Capture the cell that displays the provided text and extract its [X, Y] central coordinate. 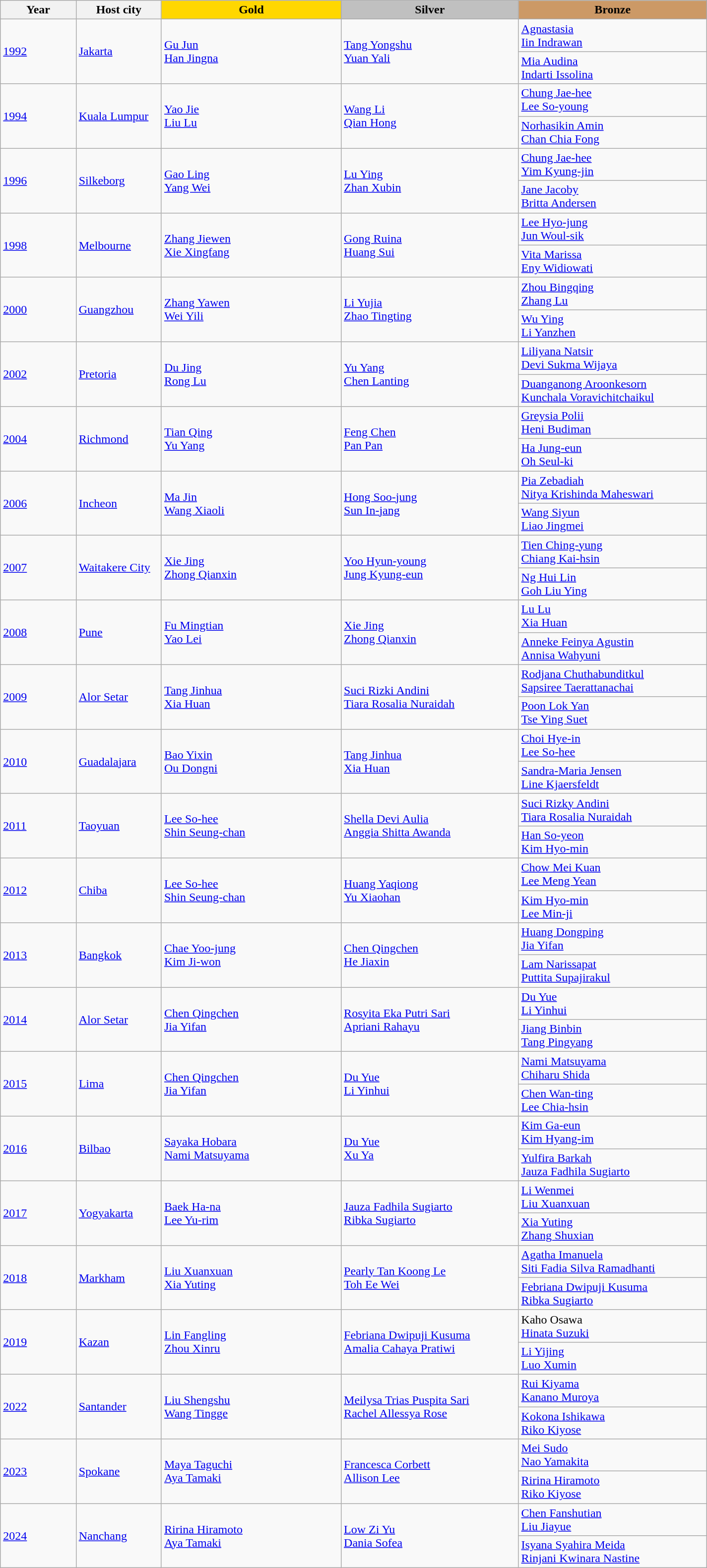
1998 [38, 245]
2010 [38, 761]
Duanganong Aroonkesorn Kunchala Voravichitchaikul [612, 390]
Tang Yongshu Yuan Yali [430, 52]
Lin Fangling Zhou Xinru [251, 1342]
Waitakere City [119, 568]
Kuala Lumpur [119, 116]
Suci Rizki Andini Tiara Rosalia Nuraidah [430, 697]
Lima [119, 1084]
Chung Jae-hee Lee So-young [612, 100]
Chen Fanshutian Liu Jiayue [612, 1519]
Meilysa Trias Puspita Sari Rachel Allessya Rose [430, 1406]
Xia Yuting Zhang Shuxian [612, 1229]
2023 [38, 1471]
1996 [38, 181]
Jane Jacoby Britta Andersen [612, 196]
Chen Qingchen He Jiaxin [430, 955]
Vita Marissa Eny Widiowati [612, 261]
Silver [430, 10]
Bao Yixin Ou Dongni [251, 761]
1994 [38, 116]
Yulfira Barkah Jauza Fadhila Sugiarto [612, 1164]
Spokane [119, 1471]
Wang Li Qian Hong [430, 116]
Yao Jie Liu Lu [251, 116]
Sandra-Maria Jensen Line Kjaersfeldt [612, 778]
Suci Rizky Andini Tiara Rosalia Nuraidah [612, 809]
Santander [119, 1406]
Kim Hyo-min Lee Min-ji [612, 906]
Yoo Hyun-young Jung Kyung-eun [430, 568]
Han So-yeon Kim Hyo-min [612, 842]
Taoyuan [119, 826]
Chung Jae-hee Yim Kyung-jin [612, 165]
Isyana Syahira Meida Rinjani Kwinara Nastine [612, 1552]
Du Jing Rong Lu [251, 374]
Bronze [612, 10]
Bangkok [119, 955]
Shella Devi Aulia Anggia Shitta Awanda [430, 826]
2014 [38, 1020]
Gong Ruina Huang Sui [430, 245]
Anneke Feinya Agustin Annisa Wahyuni [612, 649]
Ririna Hiramoto Riko Kiyose [612, 1488]
Lu Ying Zhan Xubin [430, 181]
Chae Yoo-jung Kim Ji-won [251, 955]
Lu Lu Xia Huan [612, 616]
Febriana Dwipuji Kusuma Amalia Cahaya Pratiwi [430, 1342]
Huang Dongping Jia Yifan [612, 939]
Liu Xuanxuan Xia Yuting [251, 1277]
2008 [38, 632]
Chow Mei Kuan Lee Meng Yean [612, 874]
Ma Jin Wang Xiaoli [251, 503]
Low Zi Yu Dania Sofea [430, 1536]
Liliyana Natsir Devi Sukma Wijaya [612, 358]
2013 [38, 955]
Rosyita Eka Putri Sari Apriani Rahayu [430, 1020]
Ha Jung-eun Oh Seul-ki [612, 455]
Baek Ha-na Lee Yu-rim [251, 1213]
Incheon [119, 503]
1992 [38, 52]
Yogyakarta [119, 1213]
Gu Jun Han Jingna [251, 52]
Gold [251, 10]
Rui Kiyama Kanano Muroya [612, 1390]
Nami Matsuyama Chiharu Shida [612, 1068]
Guangzhou [119, 309]
2002 [38, 374]
Wang Siyun Liao Jingmei [612, 520]
Gao Ling Yang Wei [251, 181]
2022 [38, 1406]
Li Yujia Zhao Tingting [430, 309]
Fu Mingtian Yao Lei [251, 632]
Kazan [119, 1342]
Bilbao [119, 1148]
Markham [119, 1277]
Pune [119, 632]
Li Wenmei Liu Xuanxuan [612, 1197]
2024 [38, 1536]
2016 [38, 1148]
Chen Wan-ting Lee Chia-hsin [612, 1100]
Maya Taguchi Aya Tamaki [251, 1471]
Mia Audina Indarti Issolina [612, 67]
Agatha Imanuela Siti Fadia Silva Ramadhanti [612, 1262]
Ng Hui Lin Goh Liu Ying [612, 584]
2006 [38, 503]
Zhang Jiewen Xie Xingfang [251, 245]
Norhasikin Amin Chan Chia Fong [612, 132]
Mei Sudo Nao Yamakita [612, 1455]
Huang Yaqiong Yu Xiaohan [430, 890]
Ririna Hiramoto Aya Tamaki [251, 1536]
Pearly Tan Koong Le Toh Ee Wei [430, 1277]
2007 [38, 568]
Agnastasia Iin Indrawan [612, 36]
Poon Lok Yan Tse Ying Suet [612, 713]
Lam Narissapat Puttita Supajirakul [612, 971]
2004 [38, 439]
Wu Ying Li Yanzhen [612, 325]
2015 [38, 1084]
Choi Hye-in Lee So-hee [612, 745]
Jauza Fadhila Sugiarto Ribka Sugiarto [430, 1213]
Melbourne [119, 245]
Hong Soo-jung Sun In-jang [430, 503]
Zhang Yawen Wei Yili [251, 309]
2018 [38, 1277]
Year [38, 10]
2017 [38, 1213]
Tian Qing Yu Yang [251, 439]
Silkeborg [119, 181]
Du Yue Xu Ya [430, 1148]
Richmond [119, 439]
Chiba [119, 890]
Rodjana Chuthabunditkul Sapsiree Taerattanachai [612, 680]
Yu Yang Chen Lanting [430, 374]
Jakarta [119, 52]
Lee Hyo-jung Jun Woul-sik [612, 229]
Feng Chen Pan Pan [430, 439]
2009 [38, 697]
Host city [119, 10]
Tien Ching-yung Chiang Kai-hsin [612, 551]
2012 [38, 890]
Kokona Ishikawa Riko Kiyose [612, 1422]
Guadalajara [119, 761]
Sayaka Hobara Nami Matsuyama [251, 1148]
Nanchang [119, 1536]
Pretoria [119, 374]
Liu Shengshu Wang Tingge [251, 1406]
Zhou Bingqing Zhang Lu [612, 294]
Li Yijing Luo Xumin [612, 1358]
2011 [38, 826]
Francesca Corbett Allison Lee [430, 1471]
2019 [38, 1342]
Kaho Osawa Hinata Suzuki [612, 1326]
Febriana Dwipuji Kusuma Ribka Sugiarto [612, 1293]
Kim Ga-eun Kim Hyang-im [612, 1133]
Greysia Polii Heni Budiman [612, 422]
2000 [38, 309]
Jiang Binbin Tang Pingyang [612, 1035]
Pia Zebadiah Nitya Krishinda Maheswari [612, 487]
